Capture the cell that displays the provided text and extract its (X, Y) central coordinate. 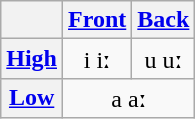
a aː (129, 98)
Front (98, 20)
High (32, 59)
i iː (98, 59)
Back (164, 20)
u uː (164, 59)
Low (32, 98)
